Identify which cell holds the provided text, then report its [X, Y] central coordinate. 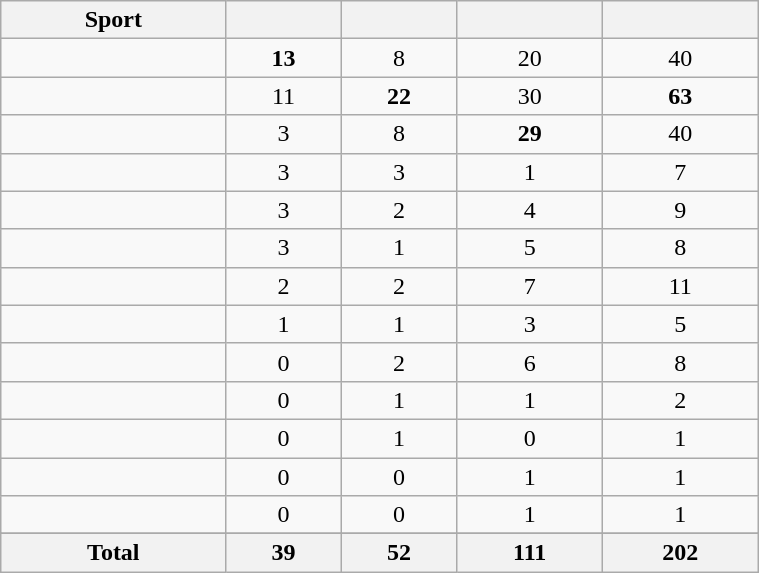
202 [680, 553]
20 [530, 58]
Sport [114, 20]
39 [284, 553]
111 [530, 553]
52 [398, 553]
63 [680, 96]
13 [284, 58]
22 [398, 96]
9 [680, 210]
29 [530, 134]
30 [530, 96]
4 [530, 210]
Total [114, 553]
6 [530, 362]
